Pinpoint the cell where the given text exists, returning its [x, y] midpoint coordinate. 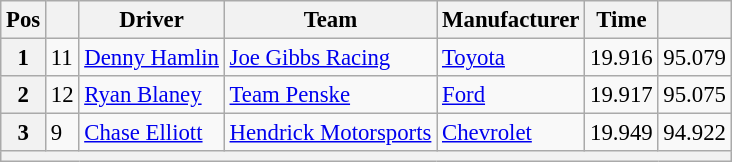
Chase Elliott [152, 133]
2 [24, 95]
9 [62, 133]
95.075 [694, 95]
3 [24, 133]
Hendrick Motorsports [330, 133]
95.079 [694, 58]
Manufacturer [511, 20]
19.949 [622, 133]
Toyota [511, 58]
Driver [152, 20]
Denny Hamlin [152, 58]
Team Penske [330, 95]
Ford [511, 95]
Chevrolet [511, 133]
1 [24, 58]
Ryan Blaney [152, 95]
19.916 [622, 58]
12 [62, 95]
11 [62, 58]
94.922 [694, 133]
Joe Gibbs Racing [330, 58]
Time [622, 20]
Pos [24, 20]
19.917 [622, 95]
Team [330, 20]
